From the cell containing the given text, extract its center point as (x, y) coordinate. 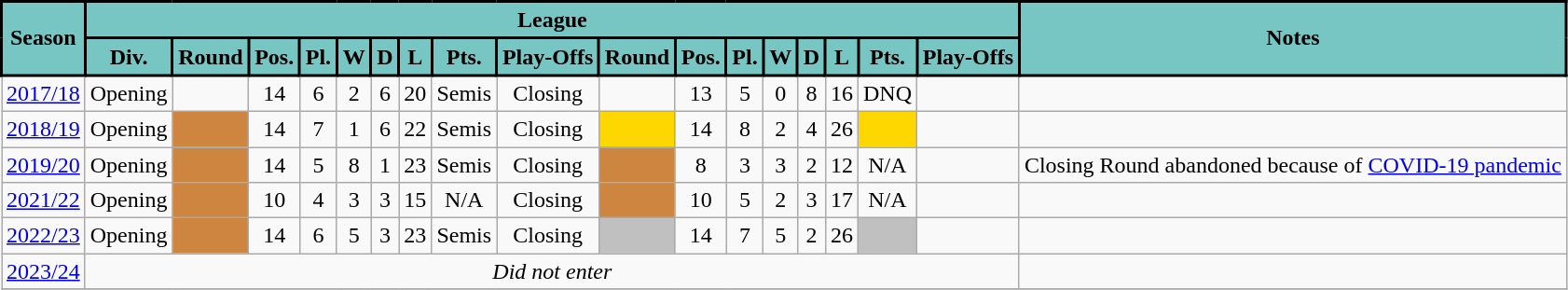
20 (416, 93)
16 (841, 93)
15 (416, 200)
Closing Round abandoned because of COVID-19 pandemic (1292, 165)
League (552, 21)
Did not enter (552, 271)
2018/19 (44, 129)
Div. (129, 57)
Notes (1292, 39)
12 (841, 165)
0 (781, 93)
2021/22 (44, 200)
2017/18 (44, 93)
DNQ (887, 93)
Season (44, 39)
22 (416, 129)
2019/20 (44, 165)
17 (841, 200)
2022/23 (44, 236)
2023/24 (44, 271)
13 (701, 93)
